Extract the (x, y) coordinate from the center of the cell holding the provided text.  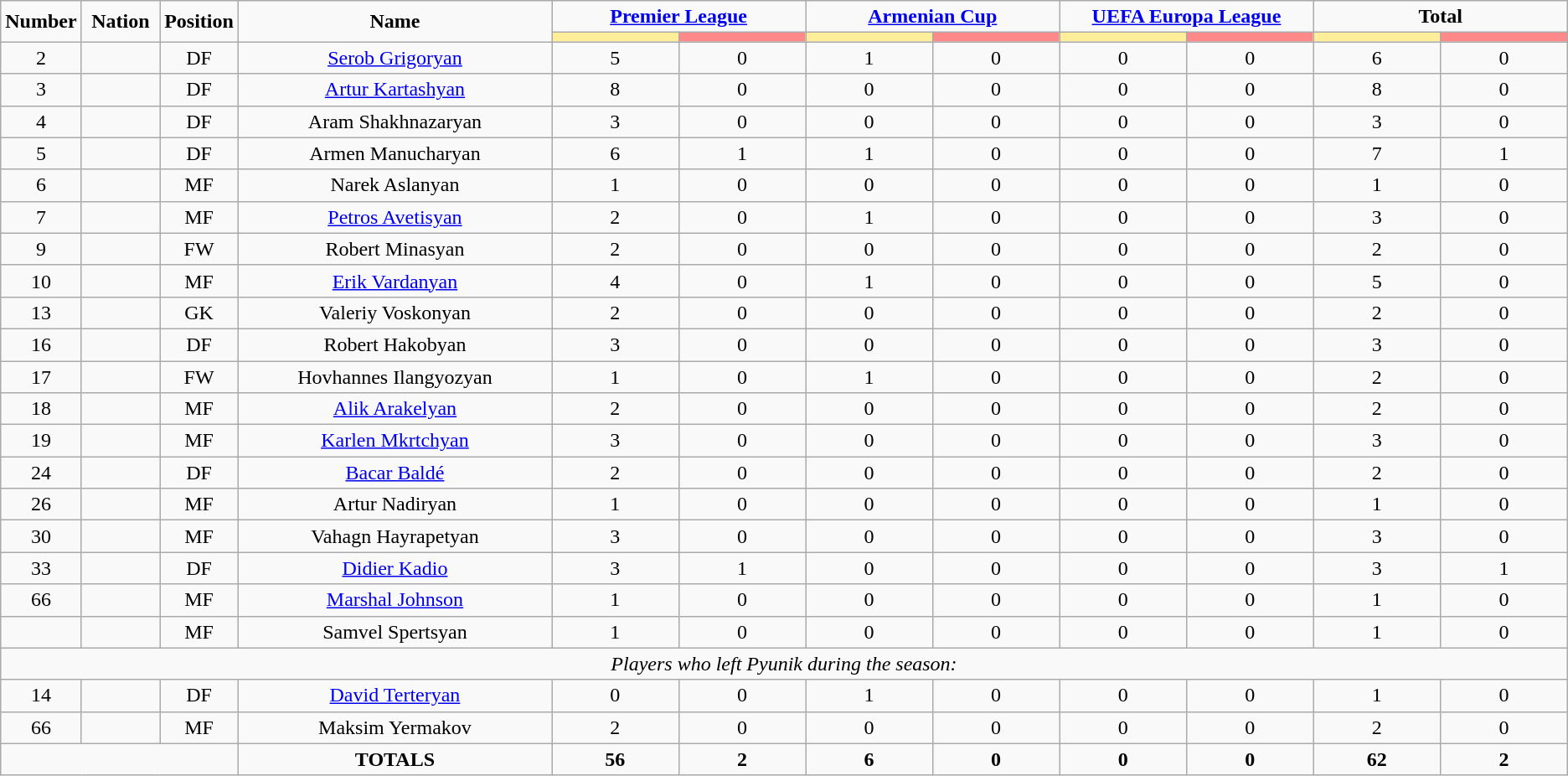
David Terteryan (395, 696)
UEFA Europa League (1186, 17)
Samvel Spertsyan (395, 632)
62 (1377, 759)
Valeriy Voskonyan (395, 313)
Karlen Mkrtchyan (395, 441)
Vahagn Hayrapetyan (395, 536)
Armenian Cup (933, 17)
TOTALS (395, 759)
Maksim Yermakov (395, 727)
30 (41, 536)
GK (199, 313)
Artur Kartashyan (395, 90)
Didier Kadio (395, 568)
Petros Avetisyan (395, 217)
24 (41, 473)
Alik Arakelyan (395, 409)
Artur Nadiryan (395, 504)
26 (41, 504)
Aram Shakhnazaryan (395, 122)
Narek Aslanyan (395, 185)
13 (41, 313)
Erik Vardanyan (395, 281)
Robert Hakobyan (395, 344)
33 (41, 568)
Players who left Pyunik during the season: (784, 664)
Nation (121, 22)
Serob Grigoryan (395, 58)
Marshal Johnson (395, 600)
18 (41, 409)
Name (395, 22)
14 (41, 696)
10 (41, 281)
Robert Minasyan (395, 249)
Bacar Baldé (395, 473)
16 (41, 344)
Premier League (678, 17)
56 (615, 759)
Position (199, 22)
19 (41, 441)
Armen Manucharyan (395, 153)
9 (41, 249)
17 (41, 376)
Number (41, 22)
Total (1441, 17)
Hovhannes Ilangyozyan (395, 376)
